Pinpoint the cell where the given text exists, returning its (X, Y) midpoint coordinate. 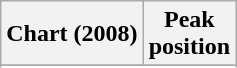
Chart (2008) (72, 34)
Peakposition (189, 34)
